Find where the given text appears and provide that cell's center as [x, y] coordinate. 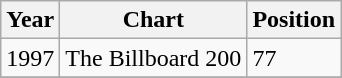
77 [294, 58]
Position [294, 20]
1997 [30, 58]
The Billboard 200 [154, 58]
Chart [154, 20]
Year [30, 20]
